Capture the cell that displays the provided text and extract its [x, y] central coordinate. 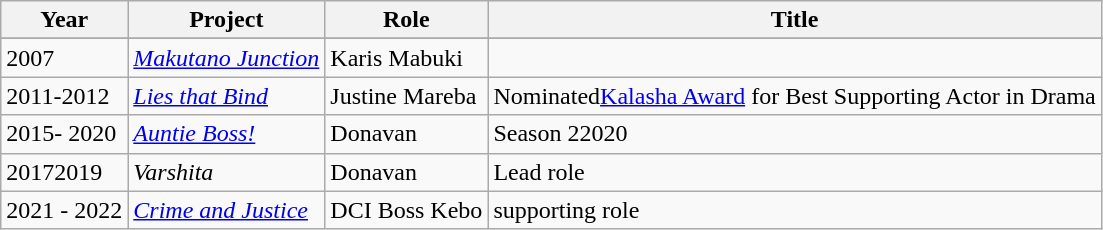
2011-2012 [64, 96]
Auntie Boss! [226, 134]
Varshita [226, 172]
2021 - 2022 [64, 210]
Year [64, 20]
Justine Mareba [406, 96]
Role [406, 20]
Karis Mabuki [406, 58]
Lies that Bind [226, 96]
NominatedKalasha Award for Best Supporting Actor in Drama [794, 96]
Lead role [794, 172]
Season 22020 [794, 134]
DCI Boss Kebo [406, 210]
supporting role [794, 210]
Makutano Junction [226, 58]
2015- 2020 [64, 134]
Title [794, 20]
2007 [64, 58]
Crime and Justice [226, 210]
Project [226, 20]
20172019 [64, 172]
